Return the (x, y) coordinate for the center point of the cell that contains the specified text.  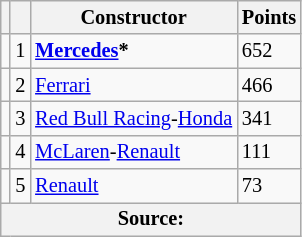
McLaren-Renault (134, 152)
Points (269, 17)
111 (269, 152)
4 (20, 152)
652 (269, 51)
Source: (151, 219)
2 (20, 85)
1 (20, 51)
Mercedes* (134, 51)
Renault (134, 186)
466 (269, 85)
341 (269, 118)
73 (269, 186)
Ferrari (134, 85)
5 (20, 186)
Constructor (134, 17)
3 (20, 118)
Red Bull Racing-Honda (134, 118)
